Determine the (x, y) coordinate at the center of the cell enclosing the given text.  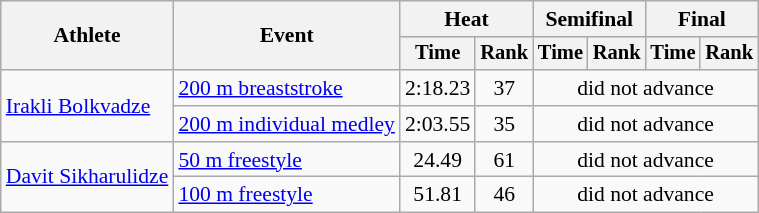
Davit Sikharulidze (88, 178)
Heat (466, 19)
61 (504, 160)
200 m breaststroke (286, 88)
2:18.23 (438, 88)
35 (504, 124)
Athlete (88, 36)
Final (701, 19)
2:03.55 (438, 124)
37 (504, 88)
Irakli Bolkvadze (88, 106)
51.81 (438, 195)
46 (504, 195)
Event (286, 36)
24.49 (438, 160)
200 m individual medley (286, 124)
Semifinal (589, 19)
100 m freestyle (286, 195)
50 m freestyle (286, 160)
